Return [x, y] of the center of cell containing provided text 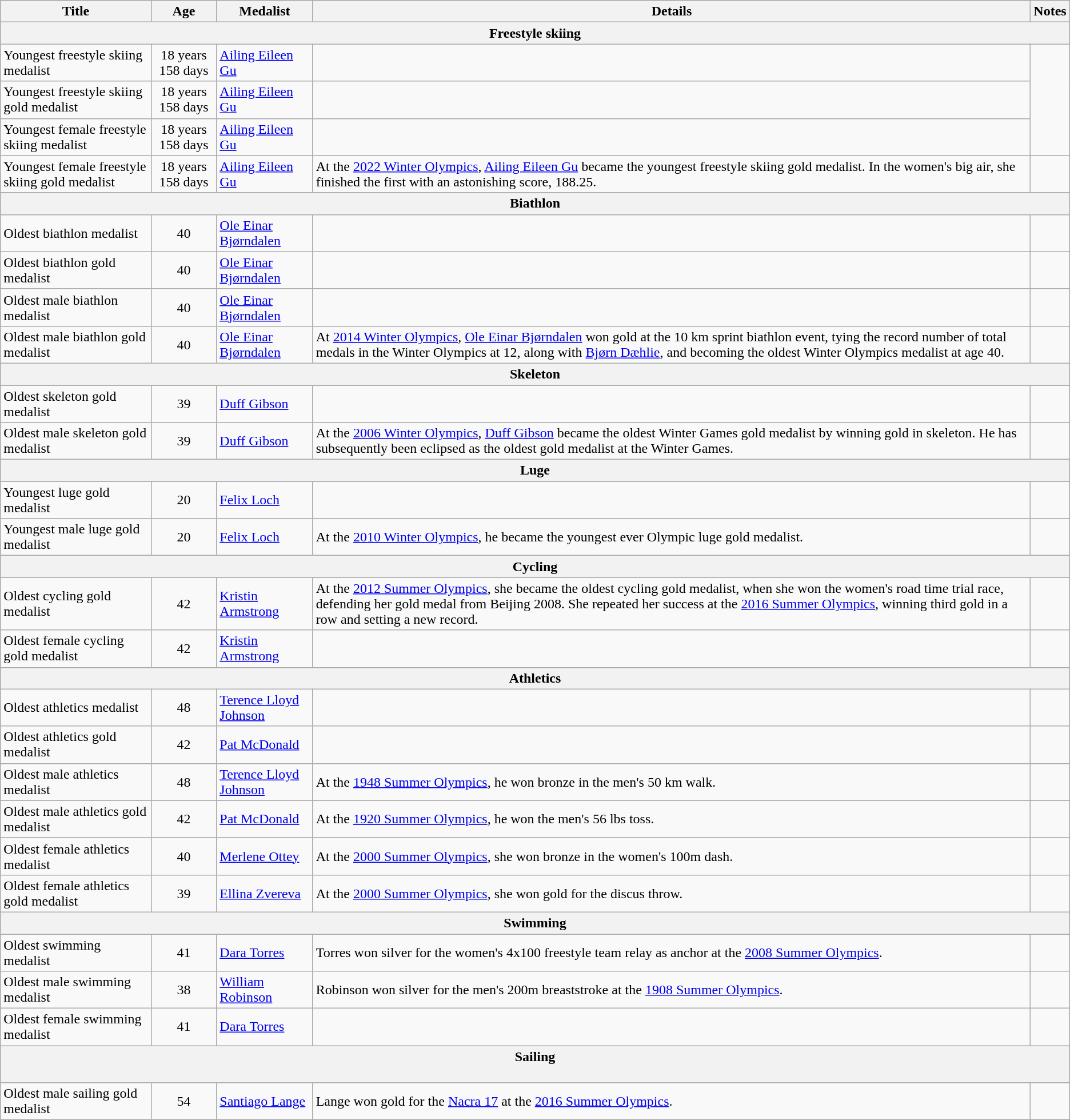
38 [184, 990]
Torres won silver for the women's 4x100 freestyle team relay as anchor at the 2008 Summer Olympics. [672, 952]
Youngest male luge gold medalist [75, 537]
Merlene Ottey [265, 856]
Oldest biathlon medalist [75, 233]
Oldest male athletics gold medalist [75, 819]
Oldest biathlon gold medalist [75, 270]
Skeleton [535, 374]
Age [184, 11]
Oldest cycling gold medalist [75, 604]
Oldest swimming medalist [75, 952]
Oldest female athletics gold medalist [75, 893]
Santiago Lange [265, 1101]
Oldest male skeleton gold medalist [75, 441]
Athletics [535, 678]
Oldest skeleton gold medalist [75, 404]
Oldest female cycling gold medalist [75, 648]
Youngest freestyle skiing gold medalist [75, 99]
Oldest male biathlon medalist [75, 308]
At the 2000 Summer Olympics, she won gold for the discus throw. [672, 893]
Oldest male swimming medalist [75, 990]
At the 1948 Summer Olympics, he won bronze in the men's 50 km walk. [672, 782]
Details [672, 11]
Sailing [535, 1065]
Oldest male athletics medalist [75, 782]
Robinson won silver for the men's 200m breaststroke at the 1908 Summer Olympics. [672, 990]
Medalist [265, 11]
Oldest female athletics medalist [75, 856]
Youngest freestyle skiing medalist [75, 63]
Lange won gold for the Nacra 17 at the 2016 Summer Olympics. [672, 1101]
54 [184, 1101]
Oldest male biathlon gold medalist [75, 344]
Youngest female freestyle skiing medalist [75, 137]
Ellina Zvereva [265, 893]
Youngest luge gold medalist [75, 500]
Youngest female freestyle skiing gold medalist [75, 174]
Notes [1050, 11]
Oldest athletics medalist [75, 708]
Oldest male sailing gold medalist [75, 1101]
At the 2010 Winter Olympics, he became the youngest ever Olympic luge gold medalist. [672, 537]
William Robinson [265, 990]
Freestyle skiing [535, 33]
Luge [535, 471]
Oldest female swimming medalist [75, 1027]
At the 1920 Summer Olympics, he won the men's 56 lbs toss. [672, 819]
Biathlon [535, 204]
At the 2000 Summer Olympics, she won bronze in the women's 100m dash. [672, 856]
Swimming [535, 923]
Title [75, 11]
Cycling [535, 567]
Oldest athletics gold medalist [75, 744]
